Scan for the cell matching the given text and deliver its [X, Y] coordinate at center. 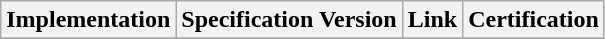
Link [432, 20]
Certification [534, 20]
Specification Version [289, 20]
Implementation [88, 20]
